Output the [X, Y] coordinate of the center of the cell containing the given text.  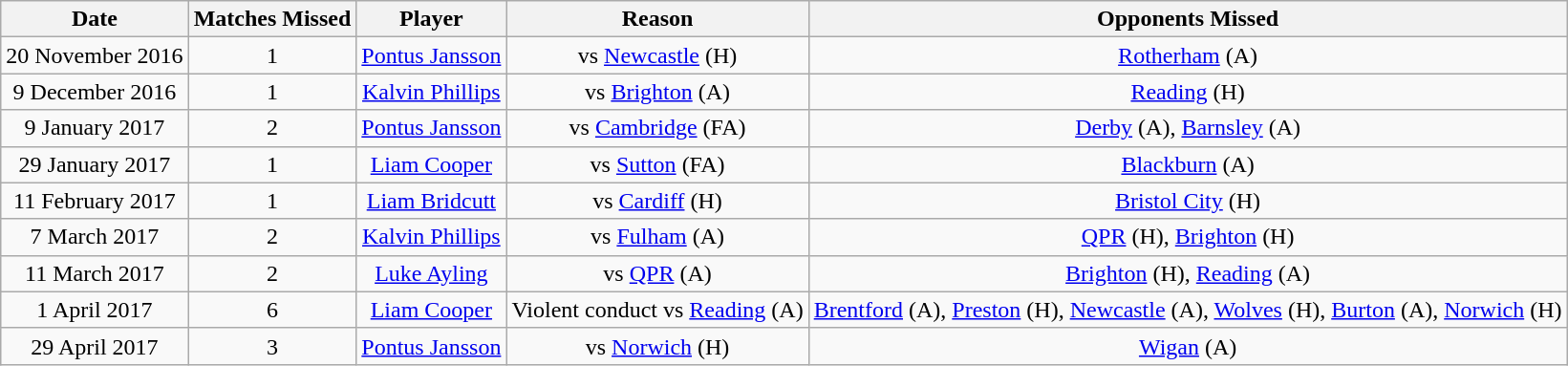
9 December 2016 [95, 92]
QPR (H), Brighton (H) [1188, 237]
Date [95, 19]
1 April 2017 [95, 310]
3 [272, 346]
Luke Ayling [432, 273]
11 February 2017 [95, 201]
11 March 2017 [95, 273]
vs QPR (A) [657, 273]
29 April 2017 [95, 346]
Wigan (A) [1188, 346]
vs Sutton (FA) [657, 164]
Rotherham (A) [1188, 55]
Liam Bridcutt [432, 201]
7 March 2017 [95, 237]
vs Fulham (A) [657, 237]
Derby (A), Barnsley (A) [1188, 128]
9 January 2017 [95, 128]
Opponents Missed [1188, 19]
Matches Missed [272, 19]
Brentford (A), Preston (H), Newcastle (A), Wolves (H), Burton (A), Norwich (H) [1188, 310]
vs Norwich (H) [657, 346]
Reading (H) [1188, 92]
vs Cardiff (H) [657, 201]
Violent conduct vs Reading (A) [657, 310]
vs Newcastle (H) [657, 55]
6 [272, 310]
Brighton (H), Reading (A) [1188, 273]
vs Cambridge (FA) [657, 128]
Player [432, 19]
Blackburn (A) [1188, 164]
20 November 2016 [95, 55]
29 January 2017 [95, 164]
Reason [657, 19]
Bristol City (H) [1188, 201]
vs Brighton (A) [657, 92]
